Identify which cell holds the provided text, then report its [x, y] central coordinate. 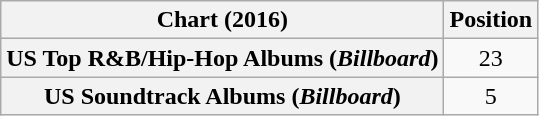
US Top R&B/Hip-Hop Albums (Billboard) [222, 58]
US Soundtrack Albums (Billboard) [222, 96]
23 [491, 58]
5 [491, 96]
Chart (2016) [222, 20]
Position [491, 20]
